Pinpoint the cell where the given text exists, returning its (x, y) midpoint coordinate. 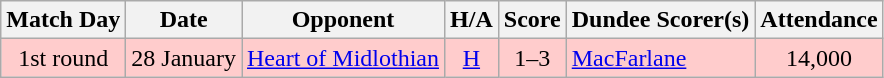
H (472, 58)
1–3 (532, 58)
Heart of Midlothian (344, 58)
H/A (472, 20)
Dundee Scorer(s) (660, 20)
Match Day (64, 20)
Attendance (819, 20)
Date (184, 20)
Opponent (344, 20)
1st round (64, 58)
28 January (184, 58)
MacFarlane (660, 58)
Score (532, 20)
14,000 (819, 58)
